Return (X, Y) of the center of cell containing provided text 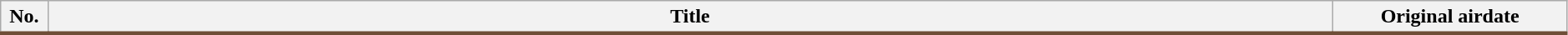
Original airdate (1450, 17)
No. (24, 17)
Title (690, 17)
